Provide the (x, y) coordinate of the cell's center where the given text is located.  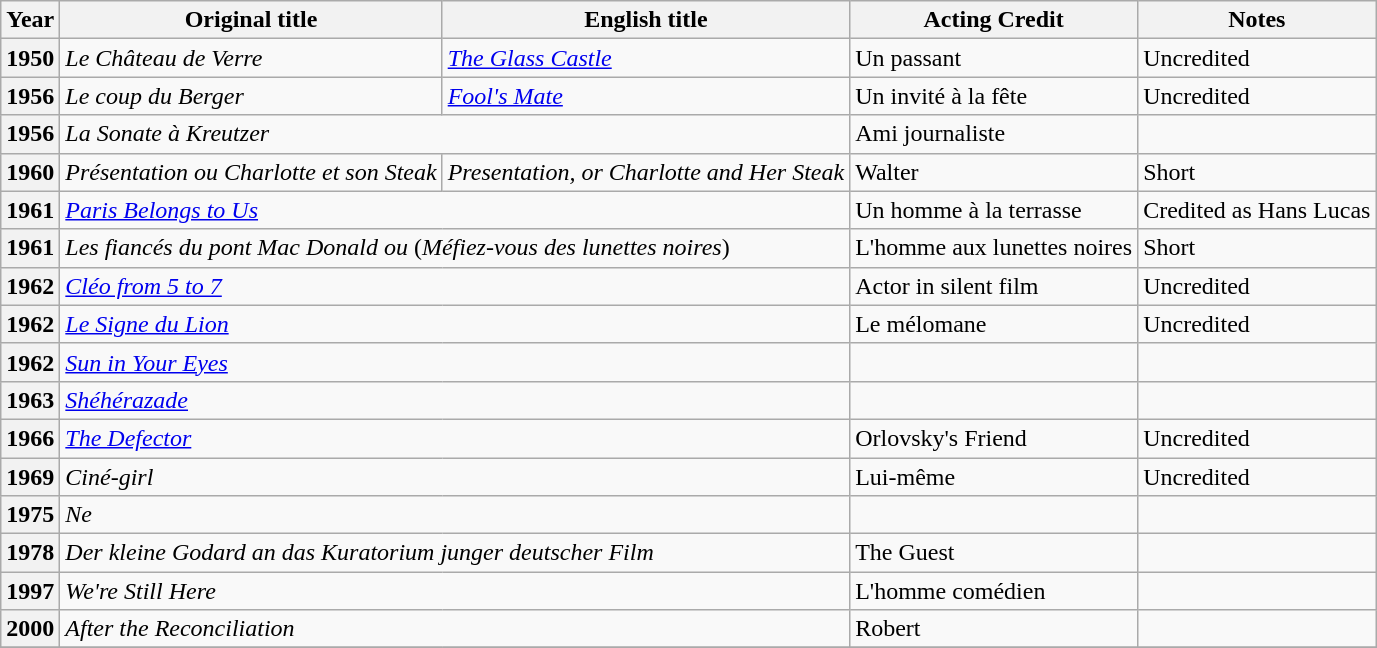
The Defector (455, 438)
1997 (30, 591)
Lui-même (994, 477)
1975 (30, 515)
2000 (30, 629)
The Glass Castle (646, 58)
L'homme aux lunettes noires (994, 248)
Présentation ou Charlotte et son Steak (251, 172)
1969 (30, 477)
Der kleine Godard an das Kuratorium junger deutscher Film (455, 553)
Un invité à la fête (994, 96)
We're Still Here (455, 591)
Ciné-girl (455, 477)
Robert (994, 629)
1950 (30, 58)
Un passant (994, 58)
Walter (994, 172)
After the Reconciliation (455, 629)
Shéhérazade (455, 400)
1963 (30, 400)
Original title (251, 20)
1966 (30, 438)
Ami journaliste (994, 134)
Orlovsky's Friend (994, 438)
1978 (30, 553)
La Sonate à Kreutzer (455, 134)
Actor in silent film (994, 286)
Paris Belongs to Us (455, 210)
Le Château de Verre (251, 58)
Year (30, 20)
Les fiancés du pont Mac Donald ou (Méfiez-vous des lunettes noires) (455, 248)
Presentation, or Charlotte and Her Steak (646, 172)
Sun in Your Eyes (455, 362)
English title (646, 20)
Cléo from 5 to 7 (455, 286)
Acting Credit (994, 20)
Fool's Mate (646, 96)
Le coup du Berger (251, 96)
Le mélomane (994, 324)
Ne (455, 515)
Credited as Hans Lucas (1257, 210)
Notes (1257, 20)
1960 (30, 172)
Le Signe du Lion (455, 324)
L'homme comédien (994, 591)
Un homme à la terrasse (994, 210)
The Guest (994, 553)
